Identify which cell holds the provided text, then report its (x, y) central coordinate. 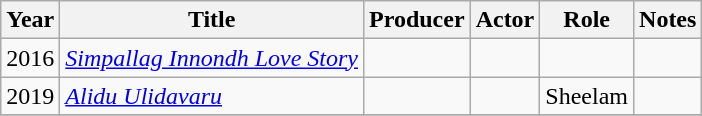
2019 (30, 96)
Role (587, 20)
Alidu Ulidavaru (212, 96)
Simpallag Innondh Love Story (212, 58)
Producer (418, 20)
Sheelam (587, 96)
Actor (505, 20)
2016 (30, 58)
Notes (668, 20)
Title (212, 20)
Year (30, 20)
